Pinpoint the cell where the given text exists, returning its (x, y) midpoint coordinate. 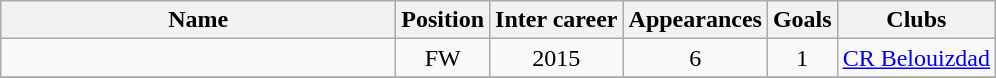
Appearances (695, 20)
Goals (802, 20)
FW (443, 58)
1 (802, 58)
6 (695, 58)
Position (443, 20)
Name (198, 20)
Clubs (916, 20)
Inter career (556, 20)
CR Belouizdad (916, 58)
2015 (556, 58)
